For the text-containing cell, return its midpoint in [x, y] coordinate format. 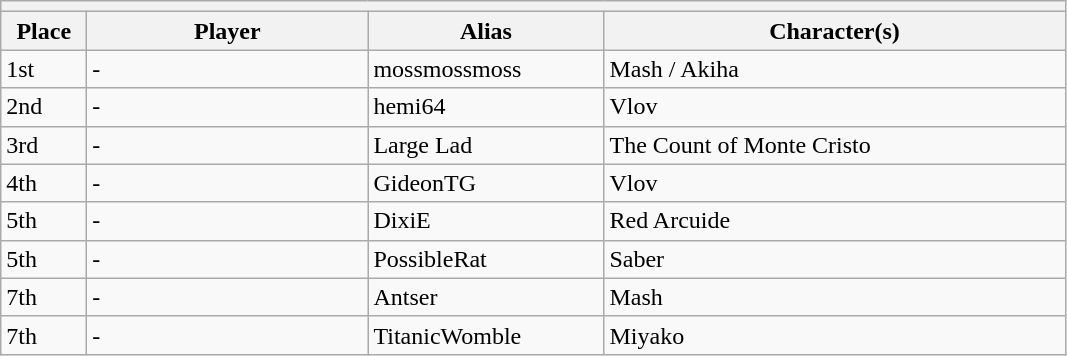
Large Lad [486, 145]
hemi64 [486, 107]
Saber [834, 259]
Player [228, 31]
PossibleRat [486, 259]
Antser [486, 297]
1st [44, 69]
Red Arcuide [834, 221]
GideonTG [486, 183]
TitanicWomble [486, 335]
The Count of Monte Cristo [834, 145]
Alias [486, 31]
Mash / Akiha [834, 69]
mossmossmoss [486, 69]
DixiE [486, 221]
4th [44, 183]
Place [44, 31]
3rd [44, 145]
Mash [834, 297]
Miyako [834, 335]
2nd [44, 107]
Character(s) [834, 31]
